Return [x, y] of the center of cell containing provided text 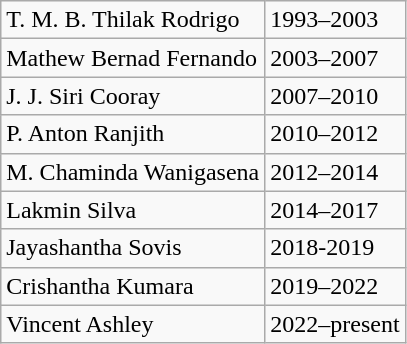
2014–2017 [335, 210]
1993–2003 [335, 20]
2003–2007 [335, 58]
2019–2022 [335, 286]
2022–present [335, 324]
J. J. Siri Cooray [133, 96]
2012–2014 [335, 172]
2010–2012 [335, 134]
2018-2019 [335, 248]
P. Anton Ranjith [133, 134]
2007–2010 [335, 96]
Crishantha Kumara [133, 286]
M. Chaminda Wanigasena [133, 172]
Mathew Bernad Fernando [133, 58]
Jayashantha Sovis [133, 248]
Vincent Ashley [133, 324]
T. M. B. Thilak Rodrigo [133, 20]
Lakmin Silva [133, 210]
